Output the (X, Y) coordinate of the center of the cell containing the given text.  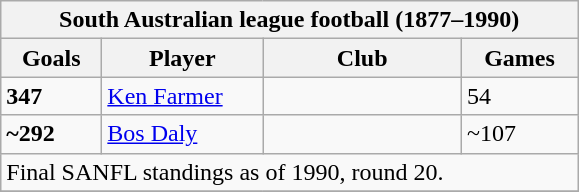
Ken Farmer (182, 96)
Final SANFL standings as of 1990, round 20. (290, 172)
Player (182, 58)
Bos Daly (182, 134)
~292 (52, 134)
54 (519, 96)
Club (362, 58)
347 (52, 96)
~107 (519, 134)
South Australian league football (1877–1990) (290, 20)
Goals (52, 58)
Games (519, 58)
